Identify which cell holds the provided text, then report its (x, y) central coordinate. 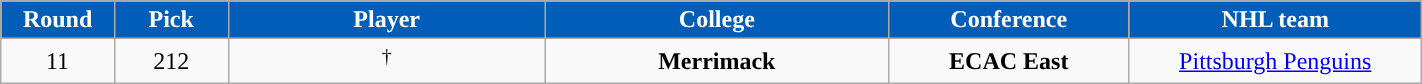
Pick (171, 20)
Round (58, 20)
Player (386, 20)
NHL team (1275, 20)
† (386, 62)
212 (171, 62)
11 (58, 62)
Merrimack (716, 62)
College (716, 20)
Conference (1008, 20)
ECAC East (1008, 62)
Pittsburgh Penguins (1275, 62)
